Locate the cell with the specified text and output its [x, y] center coordinate. 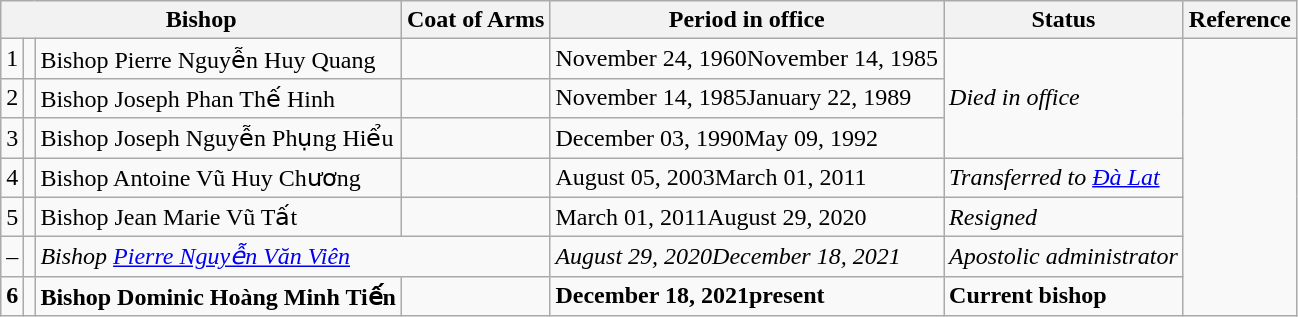
5 [12, 217]
Coat of Arms [476, 20]
Bishop Pierre Nguyễn Huy Quang [218, 59]
– [12, 257]
Reference [1240, 20]
6 [12, 296]
Bishop Jean Marie Vũ Tất [218, 217]
November 24, 1960November 14, 1985 [747, 59]
August 29, 2020December 18, 2021 [747, 257]
Bishop [202, 20]
Died in office [1064, 98]
Period in office [747, 20]
Transferred to Đà Lat [1064, 178]
August 05, 2003March 01, 2011 [747, 178]
4 [12, 178]
December 18, 2021present [747, 296]
2 [12, 98]
December 03, 1990May 09, 1992 [747, 138]
Current bishop [1064, 296]
3 [12, 138]
Bishop Joseph Phan Thế Hinh [218, 98]
1 [12, 59]
Resigned [1064, 217]
Status [1064, 20]
November 14, 1985January 22, 1989 [747, 98]
Apostolic administrator [1064, 257]
Bishop Dominic Hoàng Minh Tiến [218, 296]
March 01, 2011August 29, 2020 [747, 217]
Bishop Antoine Vũ Huy Chương [218, 178]
Bishop Joseph Nguyễn Phụng Hiểu [218, 138]
Bishop Pierre Nguyễn Văn Viên [292, 257]
